Return (x, y) of the center of cell containing provided text 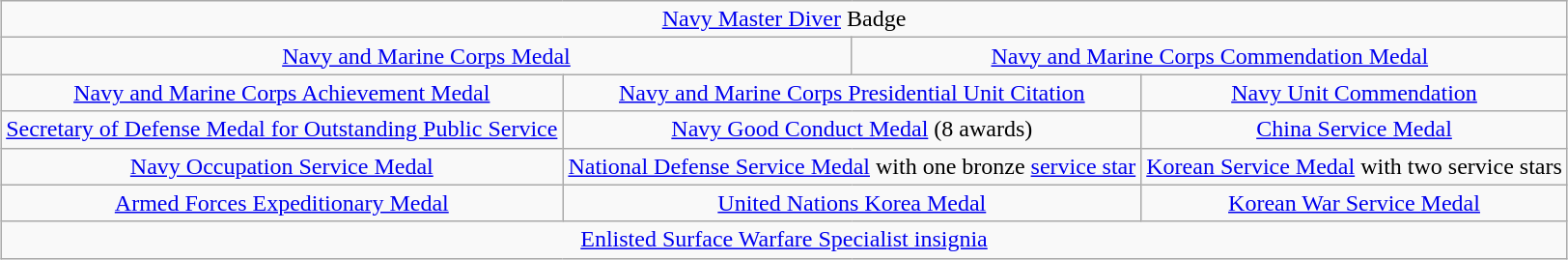
Navy and Marine Corps Commendation Medal (1209, 56)
Enlisted Surface Warfare Specialist insignia (784, 240)
Korean Service Medal with two service stars (1355, 166)
United Nations Korea Medal (852, 203)
Navy and Marine Corps Medal (427, 56)
Armed Forces Expeditionary Medal (282, 203)
Navy Occupation Service Medal (282, 166)
Korean War Service Medal (1355, 203)
Navy and Marine Corps Presidential Unit Citation (852, 93)
Navy Unit Commendation (1355, 93)
China Service Medal (1355, 130)
Secretary of Defense Medal for Outstanding Public Service (282, 130)
National Defense Service Medal with one bronze service star (852, 166)
Navy and Marine Corps Achievement Medal (282, 93)
Navy Master Diver Badge (784, 19)
Navy Good Conduct Medal (8 awards) (852, 130)
